Determine the [x, y] coordinate at the center of the cell enclosing the given text.  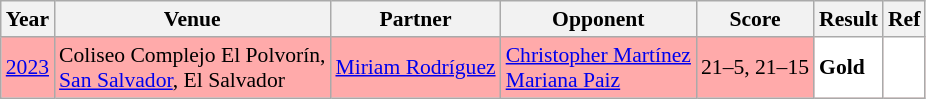
21–5, 21–15 [755, 68]
Miriam Rodríguez [415, 68]
Christopher MartínezMariana Paiz [598, 68]
Venue [192, 19]
Ref [904, 19]
Year [28, 19]
Coliseo Complejo El Polvorín,San Salvador, El Salvador [192, 68]
2023 [28, 68]
Score [755, 19]
Opponent [598, 19]
Result [848, 19]
Partner [415, 19]
Gold [848, 68]
